Find where the given text appears and provide that cell's center as [x, y] coordinate. 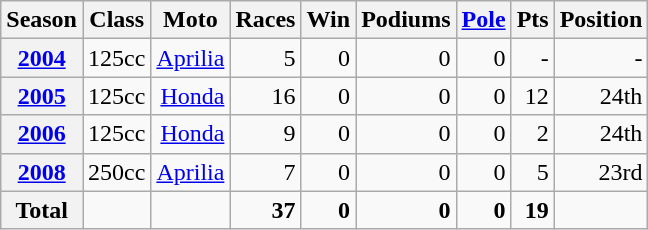
Pts [532, 20]
Pole [484, 20]
Races [266, 20]
16 [266, 96]
19 [532, 210]
Podiums [406, 20]
2 [532, 134]
Position [601, 20]
2005 [42, 96]
2004 [42, 58]
Season [42, 20]
Win [328, 20]
Total [42, 210]
2008 [42, 172]
Class [116, 20]
Moto [190, 20]
9 [266, 134]
7 [266, 172]
23rd [601, 172]
12 [532, 96]
250cc [116, 172]
37 [266, 210]
2006 [42, 134]
